Capture the cell that displays the provided text and extract its [x, y] central coordinate. 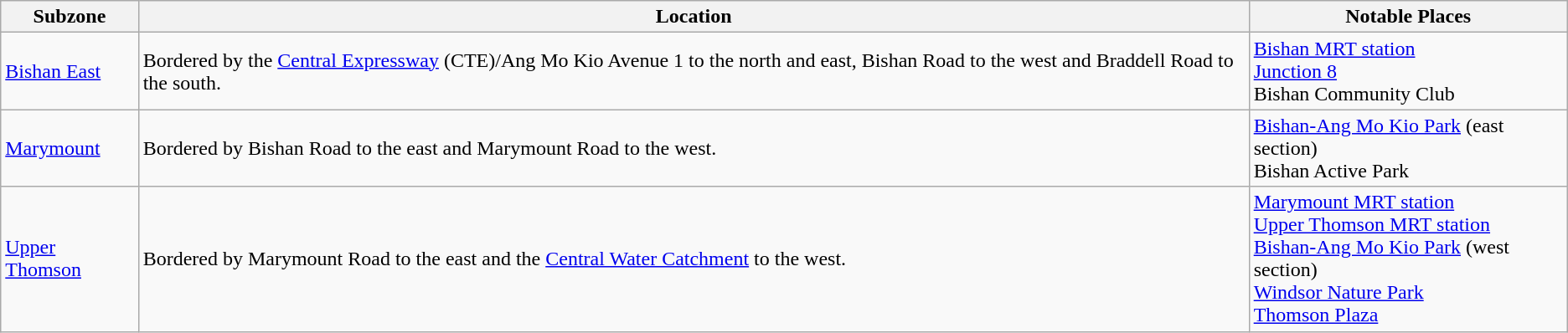
Bordered by the Central Expressway (CTE)/Ang Mo Kio Avenue 1 to the north and east, Bishan Road to the west and Braddell Road to the south. [694, 71]
Bordered by Bishan Road to the east and Marymount Road to the west. [694, 148]
Bordered by Marymount Road to the east and the Central Water Catchment to the west. [694, 259]
Notable Places [1408, 17]
Bishan-Ang Mo Kio Park (east section)Bishan Active Park [1408, 148]
Bishan MRT stationJunction 8Bishan Community Club [1408, 71]
Upper Thomson [70, 259]
Bishan East [70, 71]
Location [694, 17]
Marymount [70, 148]
Marymount MRT stationUpper Thomson MRT stationBishan-Ang Mo Kio Park (west section)Windsor Nature ParkThomson Plaza [1408, 259]
Subzone [70, 17]
